Provide the (X, Y) coordinate of the cell's center where the given text is located.  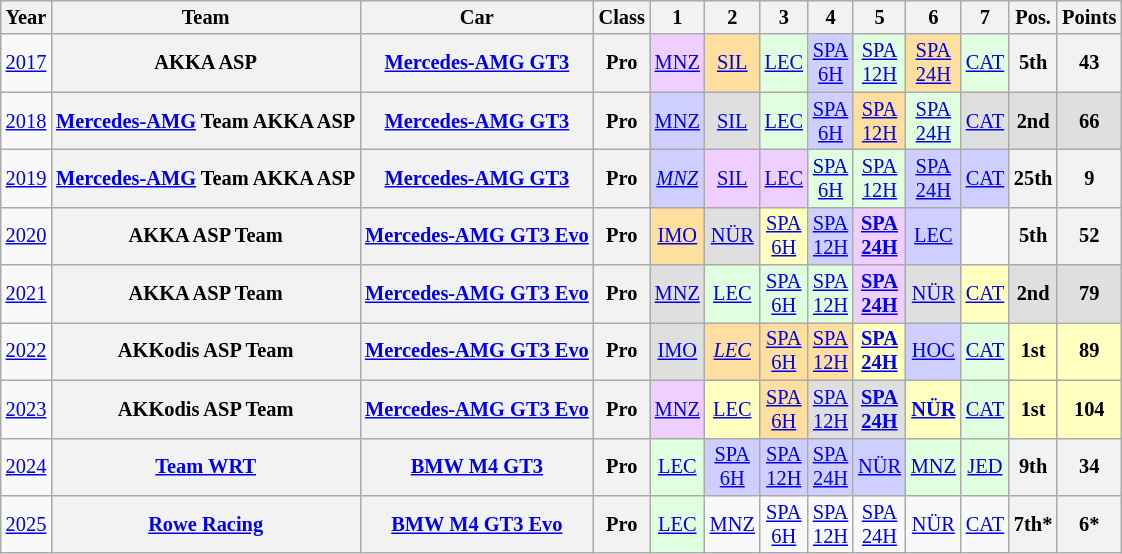
2020 (26, 236)
7th* (1033, 524)
Year (26, 17)
3 (784, 17)
43 (1089, 63)
Points (1089, 17)
1 (678, 17)
2021 (26, 294)
89 (1089, 351)
Rowe Racing (206, 524)
79 (1089, 294)
BMW M4 GT3 (477, 467)
2017 (26, 63)
2019 (26, 178)
5 (880, 17)
JED (985, 467)
Car (477, 17)
52 (1089, 236)
2025 (26, 524)
Class (622, 17)
25th (1033, 178)
4 (830, 17)
34 (1089, 467)
2023 (26, 409)
7 (985, 17)
9th (1033, 467)
HOC (934, 351)
AKKA ASP (206, 63)
6 (934, 17)
9 (1089, 178)
2 (732, 17)
66 (1089, 121)
2022 (26, 351)
6* (1089, 524)
104 (1089, 409)
Team (206, 17)
BMW M4 GT3 Evo (477, 524)
Pos. (1033, 17)
Team WRT (206, 467)
2024 (26, 467)
2018 (26, 121)
